Return [X, Y] of the center of cell containing provided text 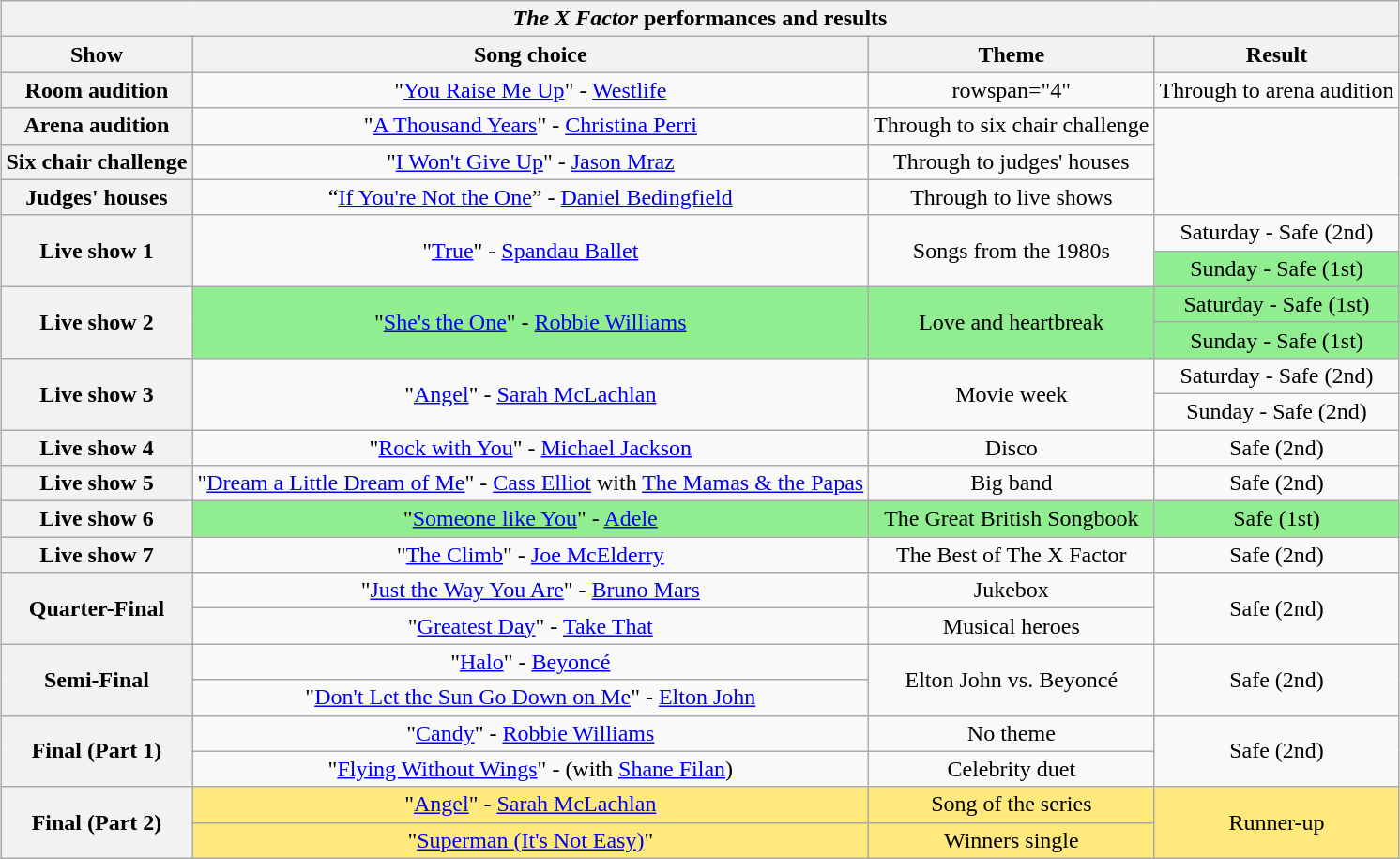
"Greatest Day" - Take That [531, 626]
The Great British Songbook [1012, 519]
Room audition [97, 90]
Arena audition [97, 126]
"Just the Way You Are" - Bruno Mars [531, 591]
"The Climb" - Joe McElderry [531, 555]
Through to six chair challenge [1012, 126]
No theme [1012, 733]
"I Won't Give Up" - Jason Mraz [531, 161]
"True" - Spandau Ballet [531, 251]
Movie week [1012, 393]
Live show 5 [97, 483]
Song choice [531, 54]
Love and heartbreak [1012, 322]
Safe (1st) [1276, 519]
Song of the series [1012, 805]
"Someone like You" - Adele [531, 519]
Theme [1012, 54]
Live show 1 [97, 251]
"Don't Let the Sun Go Down on Me" - Elton John [531, 698]
Jukebox [1012, 591]
Runner-up [1276, 822]
Six chair challenge [97, 161]
Live show 2 [97, 322]
Disco [1012, 448]
Through to live shows [1012, 197]
The X Factor performances and results [700, 19]
"Dream a Little Dream of Me" - Cass Elliot with The Mamas & the Papas [531, 483]
"A Thousand Years" - Christina Perri [531, 126]
"Rock with You" - Michael Jackson [531, 448]
Musical heroes [1012, 626]
Celebrity duet [1012, 769]
"Candy" - Robbie Williams [531, 733]
Elton John vs. Beyoncé [1012, 680]
Big band [1012, 483]
Quarter-Final [97, 608]
Result [1276, 54]
Through to arena audition [1276, 90]
Sunday - Safe (2nd) [1276, 411]
Live show 4 [97, 448]
Songs from the 1980s [1012, 251]
Semi-Final [97, 680]
rowspan="4" [1012, 90]
Final (Part 1) [97, 751]
Through to judges' houses [1012, 161]
"You Raise Me Up" - Westlife [531, 90]
"Flying Without Wings" - (with Shane Filan) [531, 769]
"She's the One" - Robbie Williams [531, 322]
Live show 3 [97, 393]
Saturday - Safe (1st) [1276, 304]
Show [97, 54]
Winners single [1012, 840]
The Best of The X Factor [1012, 555]
Final (Part 2) [97, 822]
Live show 6 [97, 519]
Judges' houses [97, 197]
"Halo" - Beyoncé [531, 662]
"Superman (It's Not Easy)" [531, 840]
“If You're Not the One” - Daniel Bedingfield [531, 197]
Live show 7 [97, 555]
